Search for the cell housing the specified text and yield its [x, y] center coordinate. 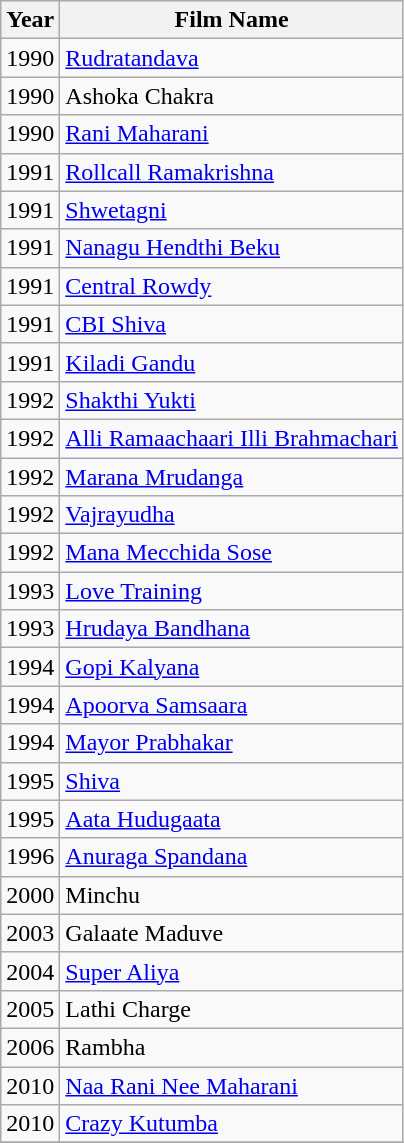
Love Training [232, 591]
Naa Rani Nee Maharani [232, 1085]
Year [30, 20]
Apoorva Samsaara [232, 705]
Anuraga Spandana [232, 857]
Film Name [232, 20]
2003 [30, 933]
Mayor Prabhakar [232, 743]
Central Rowdy [232, 286]
Nanagu Hendthi Beku [232, 248]
Marana Mrudanga [232, 477]
Lathi Charge [232, 1009]
Mana Mecchida Sose [232, 553]
Super Aliya [232, 971]
Gopi Kalyana [232, 667]
Rudratandava [232, 58]
1996 [30, 857]
2005 [30, 1009]
Aata Hudugaata [232, 819]
CBI Shiva [232, 324]
Galaate Maduve [232, 933]
Crazy Kutumba [232, 1124]
2006 [30, 1047]
Rambha [232, 1047]
2000 [30, 895]
Shakthi Yukti [232, 400]
Shwetagni [232, 210]
Rani Maharani [232, 134]
Minchu [232, 895]
Shiva [232, 781]
Kiladi Gandu [232, 362]
Rollcall Ramakrishna [232, 172]
Vajrayudha [232, 515]
2004 [30, 971]
Hrudaya Bandhana [232, 629]
Ashoka Chakra [232, 96]
Alli Ramaachaari Illi Brahmachari [232, 438]
